Output the (X, Y) coordinate of the center of the cell containing the given text.  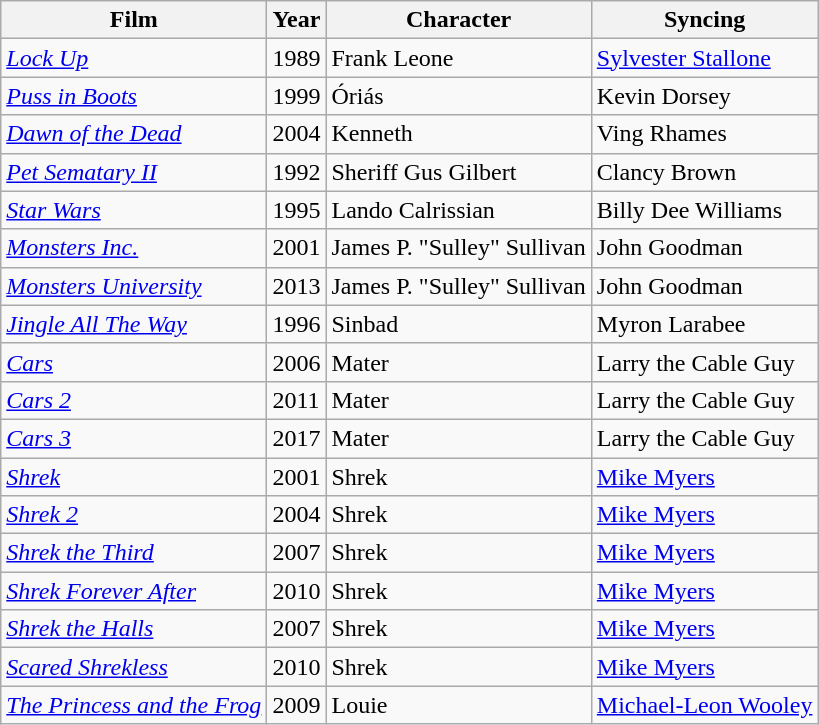
Óriás (458, 96)
Jingle All The Way (134, 324)
2013 (296, 286)
Monsters University (134, 286)
Ving Rhames (704, 134)
Shrek Forever After (134, 591)
Shrek the Third (134, 553)
Syncing (704, 20)
Sheriff Gus Gilbert (458, 172)
Film (134, 20)
Puss in Boots (134, 96)
Cars 3 (134, 438)
Pet Sematary II (134, 172)
1996 (296, 324)
Cars (134, 362)
Michael-Leon Wooley (704, 705)
The Princess and the Frog (134, 705)
2006 (296, 362)
Scared Shrekless (134, 667)
Sinbad (458, 324)
2017 (296, 438)
2011 (296, 400)
Shrek the Halls (134, 629)
Myron Larabee (704, 324)
Dawn of the Dead (134, 134)
Year (296, 20)
Cars 2 (134, 400)
Character (458, 20)
Kenneth (458, 134)
Lando Calrissian (458, 210)
Louie (458, 705)
1995 (296, 210)
Sylvester Stallone (704, 58)
Lock Up (134, 58)
Kevin Dorsey (704, 96)
1992 (296, 172)
1999 (296, 96)
Monsters Inc. (134, 248)
Shrek 2 (134, 515)
Frank Leone (458, 58)
2009 (296, 705)
1989 (296, 58)
Clancy Brown (704, 172)
Star Wars (134, 210)
Billy Dee Williams (704, 210)
